Locate the cell with the specified text and output its [x, y] center coordinate. 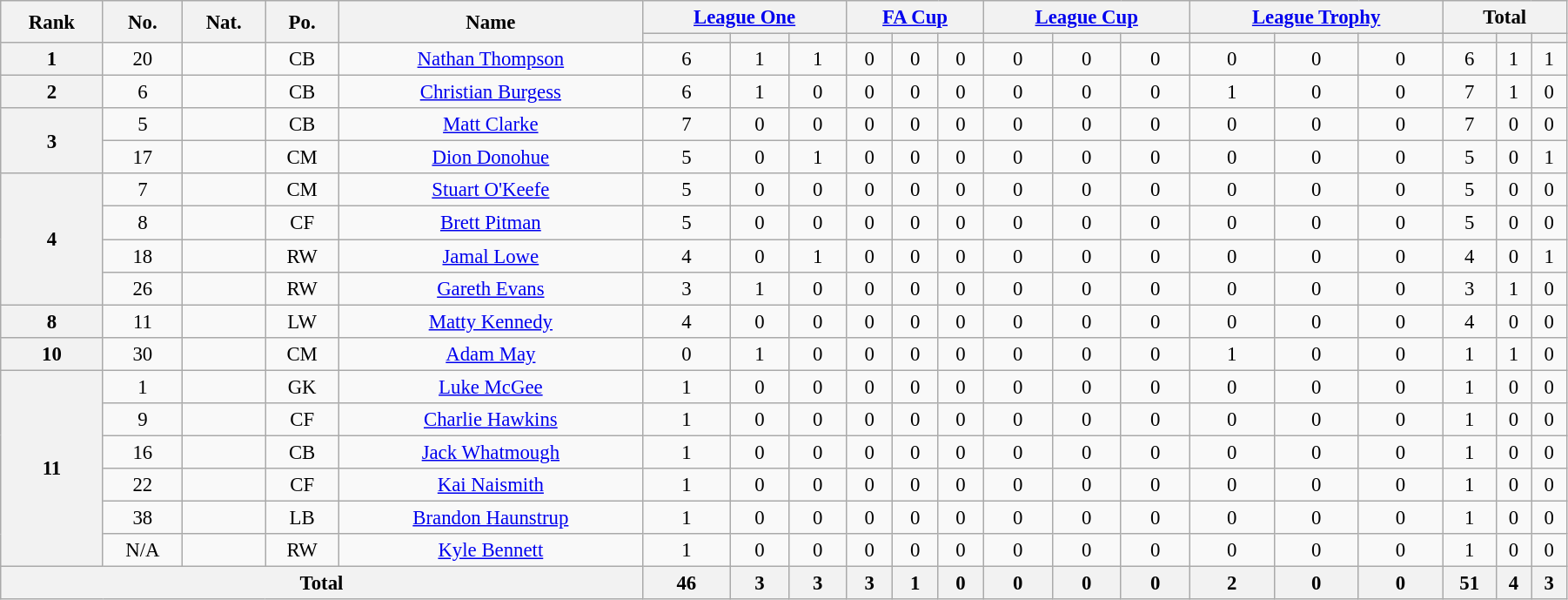
Nat. [224, 22]
18 [143, 256]
Christian Burgess [491, 92]
30 [143, 354]
46 [686, 583]
LW [303, 321]
League Trophy [1316, 17]
20 [143, 59]
Adam May [491, 354]
Luke McGee [491, 387]
Name [491, 22]
51 [1469, 583]
Kyle Bennett [491, 550]
Nathan Thompson [491, 59]
Jamal Lowe [491, 256]
Kai Naismith [491, 485]
Jack Whatmough [491, 452]
Matt Clarke [491, 125]
17 [143, 158]
GK [303, 387]
Stuart O'Keefe [491, 191]
Rank [52, 22]
No. [143, 22]
League Cup [1086, 17]
38 [143, 517]
26 [143, 288]
9 [143, 420]
Brett Pitman [491, 223]
22 [143, 485]
Matty Kennedy [491, 321]
Po. [303, 22]
LB [303, 517]
Charlie Hawkins [491, 420]
10 [52, 354]
League One [745, 17]
Gareth Evans [491, 288]
N/A [143, 550]
FA Cup [915, 17]
16 [143, 452]
Brandon Haunstrup [491, 517]
Dion Donohue [491, 158]
